Determine the [x, y] coordinate at the center of the cell enclosing the given text.  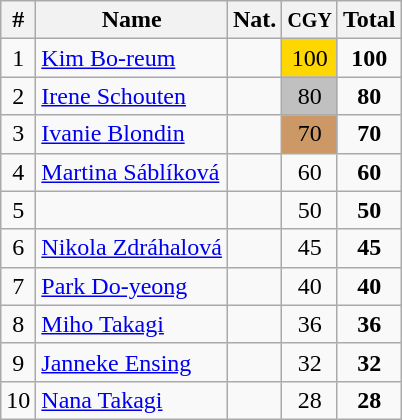
Nikola Zdráhalová [132, 248]
8 [18, 324]
Janneke Ensing [132, 362]
Name [132, 20]
2 [18, 96]
7 [18, 286]
6 [18, 248]
CGY [310, 20]
# [18, 20]
Irene Schouten [132, 96]
Kim Bo-reum [132, 58]
Total [369, 20]
5 [18, 210]
10 [18, 400]
Park Do-yeong [132, 286]
9 [18, 362]
3 [18, 134]
1 [18, 58]
Miho Takagi [132, 324]
Nana Takagi [132, 400]
Martina Sáblíková [132, 172]
Nat. [254, 20]
Ivanie Blondin [132, 134]
4 [18, 172]
